Provide the [X, Y] coordinate of the cell's center where the given text is located.  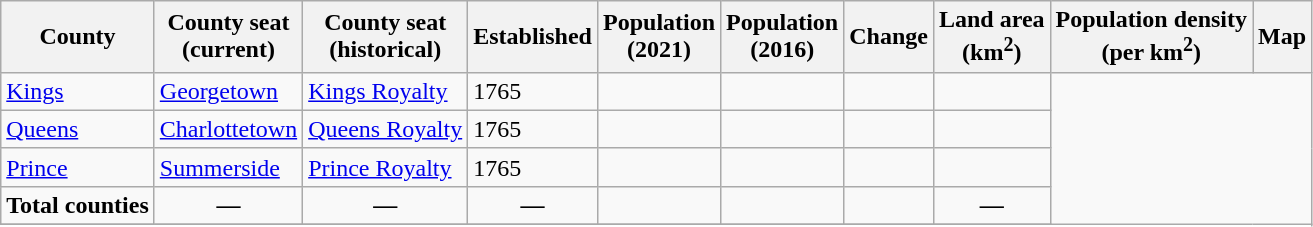
Summerside [228, 167]
Georgetown [228, 91]
Map [1282, 37]
Queens Royalty [386, 129]
Kings Royalty [386, 91]
Change [889, 37]
Population(2021) [658, 37]
Kings [78, 91]
Population density(per km2) [1151, 37]
Queens [78, 129]
Prince Royalty [386, 167]
Charlottetown [228, 129]
County seat(historical) [386, 37]
Land area(km2) [992, 37]
Established [533, 37]
Prince [78, 167]
Total counties [78, 205]
County seat(current) [228, 37]
County [78, 37]
Population(2016) [782, 37]
